Scan for the cell matching the given text and deliver its (X, Y) coordinate at center. 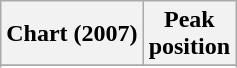
Peakposition (189, 34)
Chart (2007) (72, 34)
